Detect which cell encompasses the target text, then output its [x, y] center coordinate. 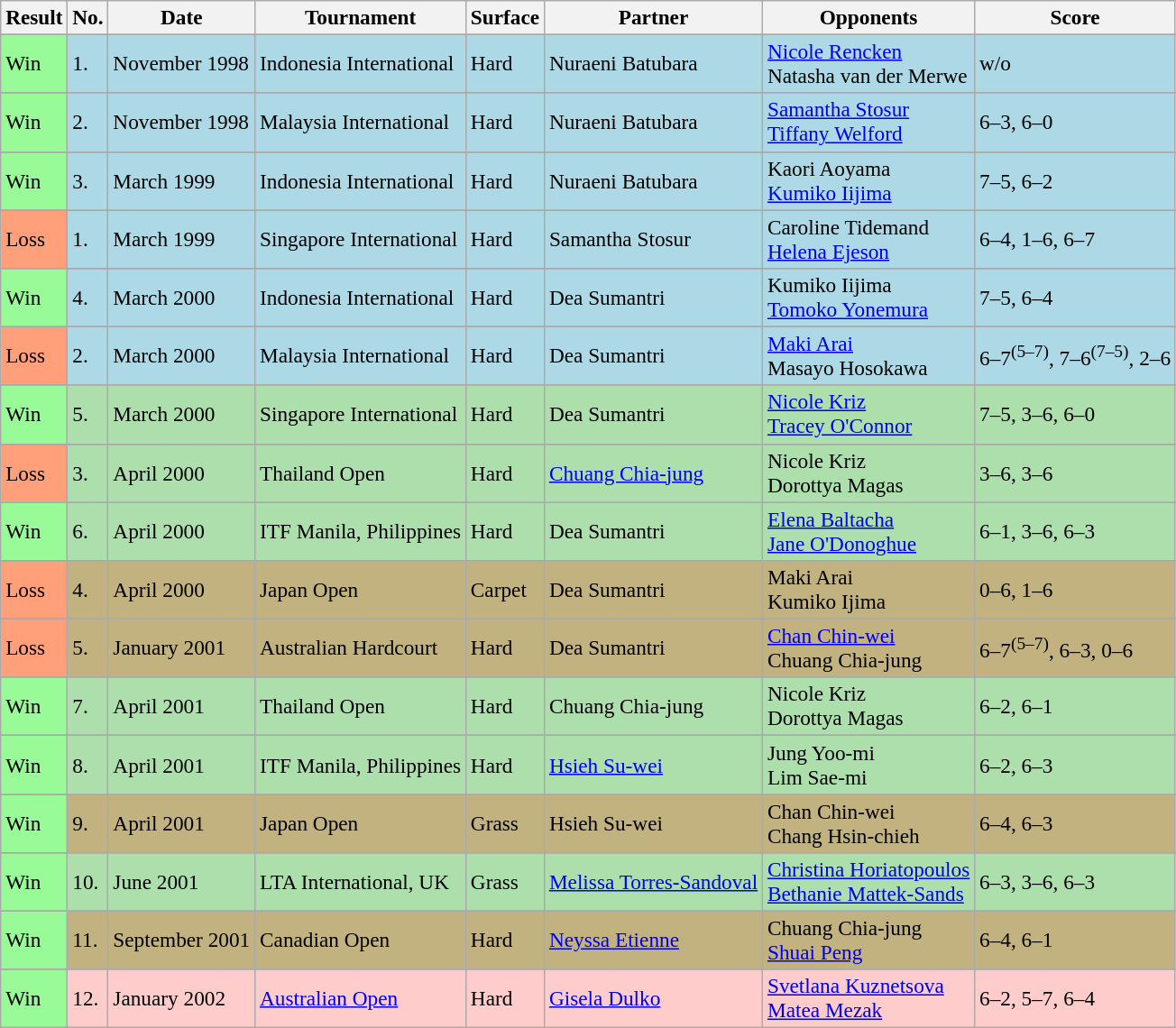
Jung Yoo-mi Lim Sae-mi [869, 765]
September 2001 [182, 940]
Svetlana Kuznetsova Matea Mezak [869, 999]
Kaori Aoyama Kumiko Iijima [869, 180]
Canadian Open [361, 940]
6–7(5–7), 7–6(7–5), 2–6 [1075, 355]
Caroline Tidemand Helena Ejeson [869, 238]
6–7(5–7), 6–3, 0–6 [1075, 647]
LTA International, UK [361, 882]
6–4, 1–6, 6–7 [1075, 238]
Maki Arai Masayo Hosokawa [869, 355]
7–5, 6–2 [1075, 180]
6–3, 6–0 [1075, 123]
7. [88, 707]
Tournament [361, 17]
9. [88, 822]
Elena Baltacha Jane O'Donoghue [869, 530]
11. [88, 940]
7–5, 6–4 [1075, 298]
Chan Chin-wei Chuang Chia-jung [869, 647]
6–4, 6–3 [1075, 822]
Surface [505, 17]
Australian Hardcourt [361, 647]
June 2001 [182, 882]
Maki Arai Kumiko Ijima [869, 590]
6–1, 3–6, 6–3 [1075, 530]
Chan Chin-wei Chang Hsin-chieh [869, 822]
6–2, 5–7, 6–4 [1075, 999]
Score [1075, 17]
Carpet [505, 590]
Gisela Dulko [653, 999]
Partner [653, 17]
Samantha Stosur [653, 238]
Melissa Torres-Sandoval [653, 882]
6–2, 6–1 [1075, 707]
Date [182, 17]
8. [88, 765]
12. [88, 999]
Nicole Kriz Tracey O'Connor [869, 415]
Samantha Stosur Tiffany Welford [869, 123]
7–5, 3–6, 6–0 [1075, 415]
w/o [1075, 63]
Result [34, 17]
3–6, 3–6 [1075, 473]
Neyssa Etienne [653, 940]
January 2001 [182, 647]
Nicole Rencken Natasha van der Merwe [869, 63]
6. [88, 530]
6–3, 3–6, 6–3 [1075, 882]
10. [88, 882]
January 2002 [182, 999]
Christina Horiatopoulos Bethanie Mattek-Sands [869, 882]
Opponents [869, 17]
Kumiko Iijima Tomoko Yonemura [869, 298]
6–2, 6–3 [1075, 765]
6–4, 6–1 [1075, 940]
No. [88, 17]
Chuang Chia-jung Shuai Peng [869, 940]
Australian Open [361, 999]
0–6, 1–6 [1075, 590]
